Detect which cell encompasses the target text, then output its [X, Y] center coordinate. 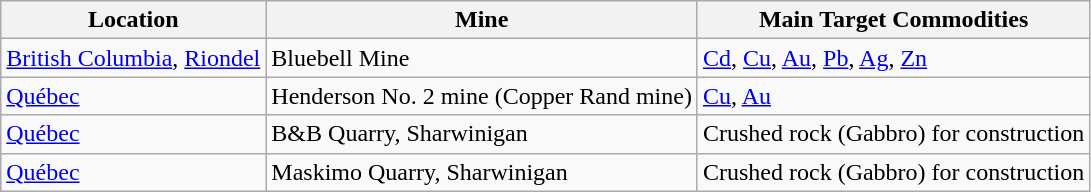
Main Target Commodities [893, 20]
B&B Quarry, Sharwinigan [482, 134]
Location [134, 20]
Maskimo Quarry, Sharwinigan [482, 172]
Bluebell Mine [482, 58]
Henderson No. 2 mine (Copper Rand mine) [482, 96]
British Columbia, Riondel [134, 58]
Cd, Cu, Au, Pb, Ag, Zn [893, 58]
Cu, Au [893, 96]
Mine [482, 20]
